Identify which cell holds the provided text, then report its (X, Y) central coordinate. 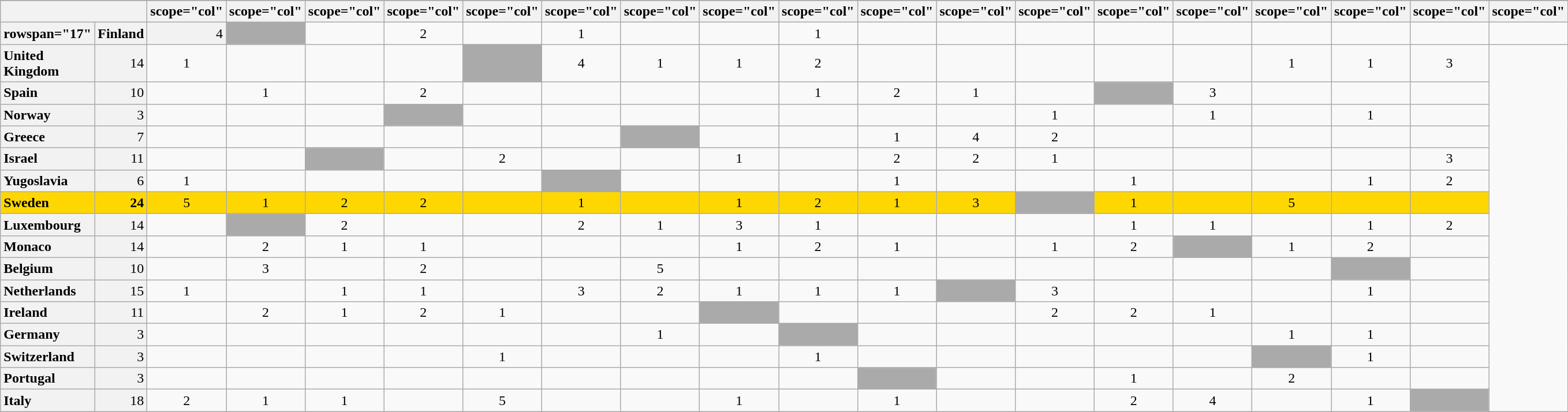
Portugal (47, 379)
18 (121, 400)
Switzerland (47, 357)
Norway (47, 115)
Luxembourg (47, 224)
6 (121, 181)
Spain (47, 93)
Netherlands (47, 290)
Finland (121, 33)
United Kingdom (47, 63)
7 (121, 137)
Belgium (47, 268)
Italy (47, 400)
rowspan="17" (47, 33)
15 (121, 290)
Ireland (47, 313)
Greece (47, 137)
Monaco (47, 246)
Israel (47, 159)
24 (121, 203)
Germany (47, 335)
Yugoslavia (47, 181)
Sweden (47, 203)
